Search for the cell housing the specified text and yield its (x, y) center coordinate. 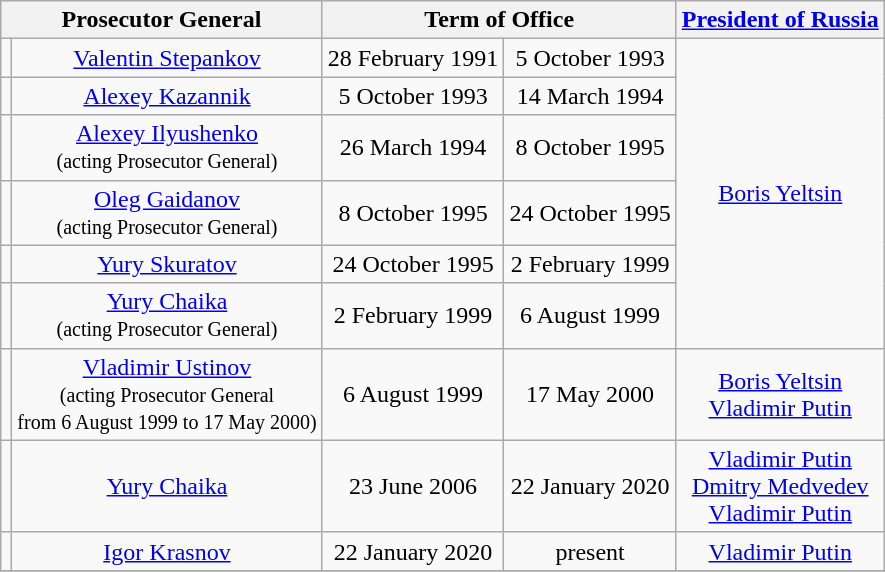
Boris Yeltsin (780, 194)
Yury Skuratov (167, 264)
Yury Chaika (167, 486)
Vladimir PutinDmitry MedvedevVladimir Putin (780, 486)
17 May 2000 (590, 394)
Alexey Kazannik (167, 96)
President of Russia (780, 20)
28 February 1991 (413, 58)
Boris YeltsinVladimir Putin (780, 394)
Igor Krasnov (167, 551)
14 March 1994 (590, 96)
Alexey Ilyushenko(acting Prosecutor General) (167, 148)
23 June 2006 (413, 486)
Term of Office (499, 20)
Oleg Gaidanov(acting Prosecutor General) (167, 212)
Vladimir Putin (780, 551)
Prosecutor General (162, 20)
26 March 1994 (413, 148)
Yury Chaika(acting Prosecutor General) (167, 316)
present (590, 551)
Vladimir Ustinov(acting Prosecutor Generalfrom 6 August 1999 to 17 May 2000) (167, 394)
Valentin Stepankov (167, 58)
